Return (X, Y) of the center of cell containing provided text 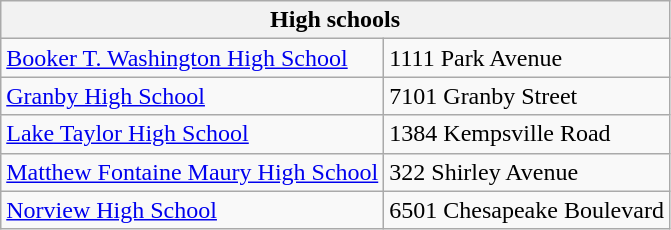
High schools (336, 20)
7101 Granby Street (527, 96)
Booker T. Washington High School (192, 58)
Granby High School (192, 96)
1111 Park Avenue (527, 58)
Lake Taylor High School (192, 134)
322 Shirley Avenue (527, 172)
Norview High School (192, 210)
1384 Kempsville Road (527, 134)
6501 Chesapeake Boulevard (527, 210)
Matthew Fontaine Maury High School (192, 172)
